Capture the cell that displays the provided text and extract its (X, Y) central coordinate. 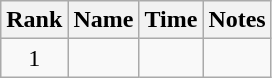
Name (104, 20)
1 (34, 58)
Notes (237, 20)
Time (171, 20)
Rank (34, 20)
